Return the [X, Y] coordinate for the center point of the cell that contains the specified text.  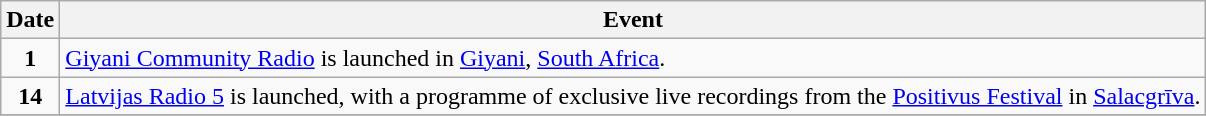
1 [30, 58]
14 [30, 96]
Event [633, 20]
Giyani Community Radio is launched in Giyani, South Africa. [633, 58]
Date [30, 20]
Latvijas Radio 5 is launched, with a programme of exclusive live recordings from the Positivus Festival in Salacgrīva. [633, 96]
